Search for the cell housing the specified text and yield its [X, Y] center coordinate. 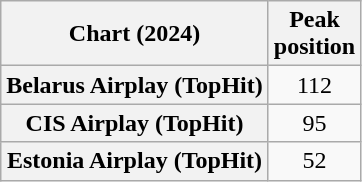
Belarus Airplay (TopHit) [135, 85]
112 [314, 85]
95 [314, 123]
Chart (2024) [135, 34]
Estonia Airplay (TopHit) [135, 161]
CIS Airplay (TopHit) [135, 123]
52 [314, 161]
Peakposition [314, 34]
